Detect which cell encompasses the target text, then output its (X, Y) center coordinate. 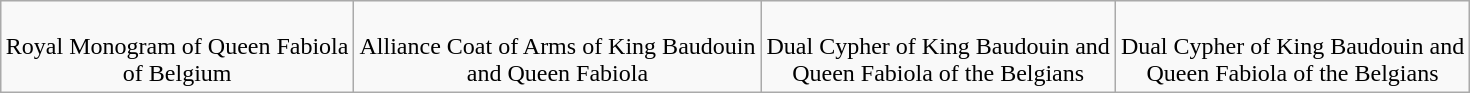
Royal Monogram of Queen Fabiolaof Belgium (177, 47)
Alliance Coat of Arms of King Baudouinand Queen Fabiola (558, 47)
